Identify which cell holds the provided text, then report its (x, y) central coordinate. 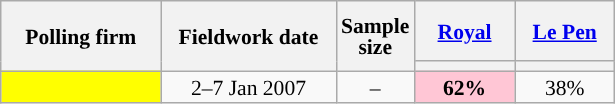
Polling firm (81, 36)
– (375, 86)
Samplesize (375, 36)
38% (565, 86)
Le Pen (565, 31)
Fieldwork date (248, 36)
2–7 Jan 2007 (248, 86)
62% (464, 86)
Royal (464, 31)
